Output the [X, Y] coordinate of the center of the cell containing the given text.  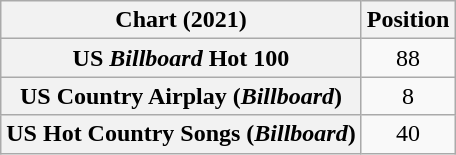
8 [408, 96]
US Billboard Hot 100 [181, 58]
88 [408, 58]
US Hot Country Songs (Billboard) [181, 134]
Position [408, 20]
Chart (2021) [181, 20]
US Country Airplay (Billboard) [181, 96]
40 [408, 134]
